Detect which cell encompasses the target text, then output its (x, y) center coordinate. 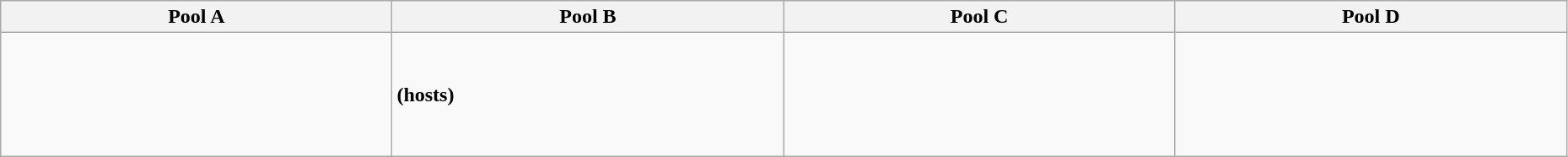
Pool D (1371, 17)
Pool A (197, 17)
Pool B (588, 17)
Pool C (979, 17)
(hosts) (588, 95)
